Return [x, y] of the center of cell containing provided text 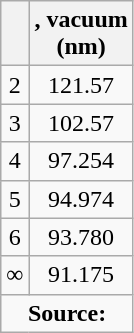
93.780 [81, 237]
6 [15, 237]
3 [15, 123]
5 [15, 199]
2 [15, 85]
, vacuum(nm) [81, 34]
4 [15, 161]
94.974 [81, 199]
91.175 [81, 275]
102.57 [81, 123]
121.57 [81, 85]
∞ [15, 275]
97.254 [81, 161]
Source: [68, 313]
